Pinpoint the cell where the given text exists, returning its [x, y] midpoint coordinate. 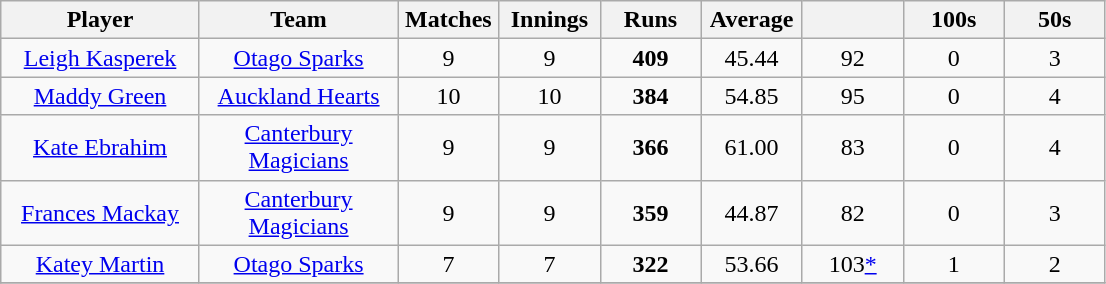
Team [298, 20]
44.87 [752, 212]
Maddy Green [100, 96]
Matches [448, 20]
322 [650, 264]
83 [852, 148]
Player [100, 20]
359 [650, 212]
82 [852, 212]
Auckland Hearts [298, 96]
1 [954, 264]
50s [1054, 20]
Kate Ebrahim [100, 148]
53.66 [752, 264]
92 [852, 58]
61.00 [752, 148]
Frances Mackay [100, 212]
95 [852, 96]
384 [650, 96]
54.85 [752, 96]
366 [650, 148]
Katey Martin [100, 264]
Average [752, 20]
Innings [550, 20]
409 [650, 58]
103* [852, 264]
Leigh Kasperek [100, 58]
2 [1054, 264]
45.44 [752, 58]
Runs [650, 20]
100s [954, 20]
